Detect which cell encompasses the target text, then output its [X, Y] center coordinate. 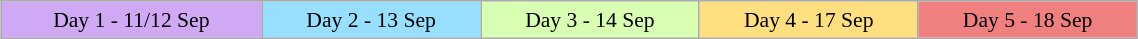
Day 2 - 13 Sep [372, 20]
Day 1 - 11/12 Sep [132, 20]
Day 5 - 18 Sep [1028, 20]
Day 4 - 17 Sep [808, 20]
Day 3 - 14 Sep [590, 20]
